Find where the given text appears and provide that cell's center as (X, Y) coordinate. 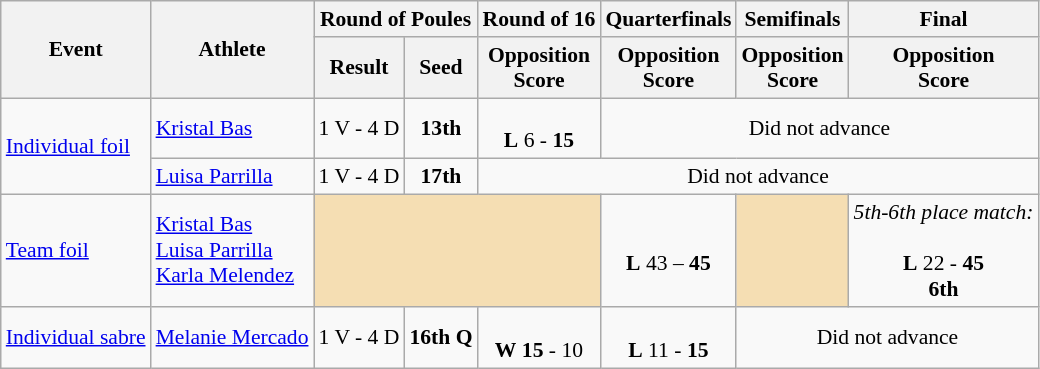
Kristal BasLuisa ParrillaKarla Melendez (232, 251)
16th Q (440, 338)
13th (440, 128)
Kristal Bas (232, 128)
Athlete (232, 50)
L 11 - 15 (668, 338)
Round of Poules (396, 19)
Individual foil (76, 146)
Final (944, 19)
Luisa Parrilla (232, 177)
L 6 - 15 (540, 128)
Quarterfinals (668, 19)
Seed (440, 68)
Result (360, 68)
Round of 16 (540, 19)
W 15 - 10 (540, 338)
L 43 – 45 (668, 251)
Melanie Mercado (232, 338)
Event (76, 50)
Team foil (76, 251)
17th (440, 177)
5th-6th place match:L 22 - 456th (944, 251)
Semifinals (792, 19)
Individual sabre (76, 338)
